Detect which cell encompasses the target text, then output its [x, y] center coordinate. 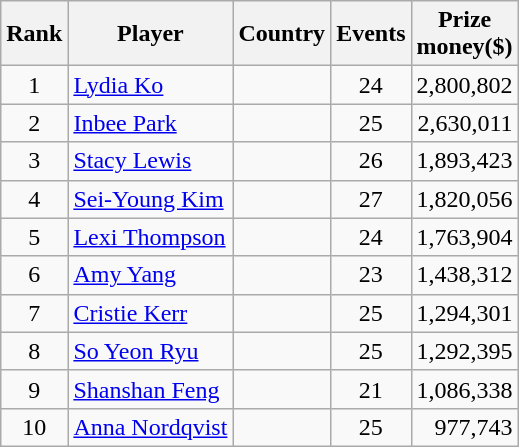
21 [371, 389]
3 [34, 161]
5 [34, 237]
So Yeon Ryu [150, 351]
Inbee Park [150, 123]
4 [34, 199]
Rank [34, 34]
1,294,301 [464, 313]
1,292,395 [464, 351]
7 [34, 313]
1,438,312 [464, 275]
9 [34, 389]
Amy Yang [150, 275]
Player [150, 34]
1,893,423 [464, 161]
27 [371, 199]
977,743 [464, 427]
Sei-Young Kim [150, 199]
1,763,904 [464, 237]
Lydia Ko [150, 85]
2,630,011 [464, 123]
Anna Nordqvist [150, 427]
2 [34, 123]
8 [34, 351]
Stacy Lewis [150, 161]
Country [282, 34]
2,800,802 [464, 85]
1,820,056 [464, 199]
1,086,338 [464, 389]
Prize money($) [464, 34]
1 [34, 85]
6 [34, 275]
Shanshan Feng [150, 389]
10 [34, 427]
Cristie Kerr [150, 313]
Lexi Thompson [150, 237]
23 [371, 275]
26 [371, 161]
Events [371, 34]
